Scan for the cell matching the given text and deliver its [x, y] coordinate at center. 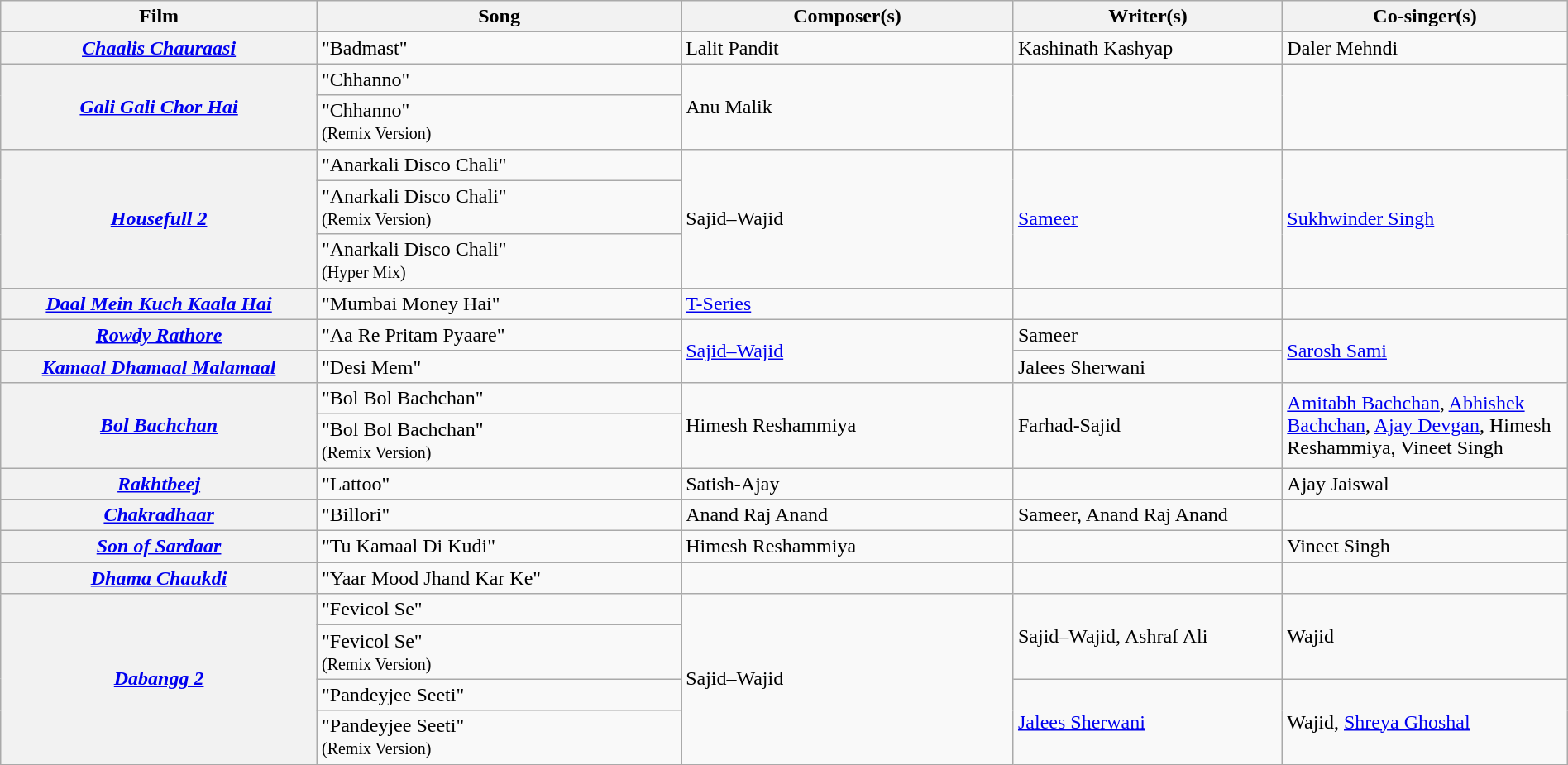
"Mumbai Money Hai" [499, 304]
Bol Bachchan [159, 425]
Daler Mehndi [1425, 48]
Rakhtbeej [159, 484]
Wajid [1425, 637]
Gali Gali Chor Hai [159, 106]
Writer(s) [1148, 17]
"Bol Bol Bachchan"(Remix Version) [499, 440]
Composer(s) [848, 17]
"Bol Bol Bachchan" [499, 398]
"Billori" [499, 515]
Lalit Pandit [848, 48]
"Pandeyjee Seeti" [499, 695]
Kamaal Dhamaal Malamaal [159, 366]
Ajay Jaiswal [1425, 484]
"Fevicol Se"(Remix Version) [499, 652]
Dabangg 2 [159, 679]
Chakradhaar [159, 515]
Satish-Ajay [848, 484]
"Chhanno" [499, 79]
Housefull 2 [159, 218]
"Lattoo" [499, 484]
Song [499, 17]
Anu Malik [848, 106]
"Tu Kamaal Di Kudi" [499, 547]
Anand Raj Anand [848, 515]
"Anarkali Disco Chali"(Hyper Mix) [499, 261]
"Anarkali Disco Chali" [499, 165]
Son of Sardaar [159, 547]
"Aa Re Pritam Pyaare" [499, 335]
Sameer, Anand Raj Anand [1148, 515]
"Anarkali Disco Chali"(Remix Version) [499, 207]
Film [159, 17]
Kashinath Kashyap [1148, 48]
Co-singer(s) [1425, 17]
T-Series [848, 304]
"Pandeyjee Seeti"(Remix Version) [499, 738]
Sajid–Wajid, Ashraf Ali [1148, 637]
"Desi Mem" [499, 366]
Chaalis Chauraasi [159, 48]
Amitabh Bachchan, Abhishek Bachchan, Ajay Devgan, Himesh Reshammiya, Vineet Singh [1425, 425]
"Yaar Mood Jhand Kar Ke" [499, 578]
Vineet Singh [1425, 547]
"Chhanno"(Remix Version) [499, 122]
Wajid, Shreya Ghoshal [1425, 721]
Daal Mein Kuch Kaala Hai [159, 304]
Sukhwinder Singh [1425, 218]
"Fevicol Se" [499, 610]
Rowdy Rathore [159, 335]
"Badmast" [499, 48]
Dhama Chaukdi [159, 578]
Farhad-Sajid [1148, 425]
Sarosh Sami [1425, 351]
